Return the (X, Y) coordinate for the center point of the cell that contains the specified text.  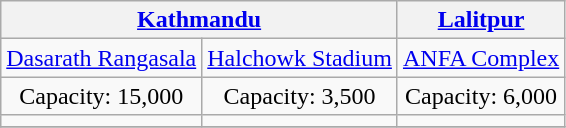
Kathmandu (200, 20)
Lalitpur (480, 20)
Capacity: 6,000 (480, 96)
Dasarath Rangasala (102, 58)
Halchowk Stadium (300, 58)
ANFA Complex (480, 58)
Capacity: 15,000 (102, 96)
Capacity: 3,500 (300, 96)
